Detect which cell encompasses the target text, then output its (x, y) center coordinate. 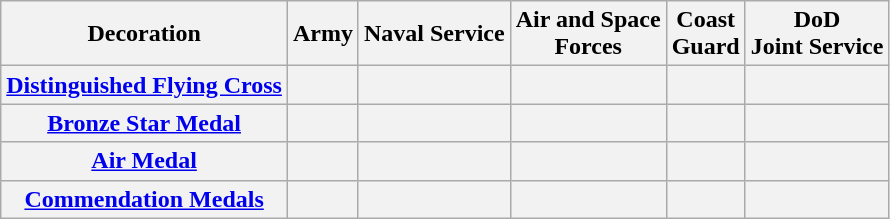
Commendation Medals (144, 199)
Naval Service (434, 34)
Army (322, 34)
DoDJoint Service (817, 34)
Decoration (144, 34)
Distinguished Flying Cross (144, 85)
Air and SpaceForces (588, 34)
CoastGuard (706, 34)
Bronze Star Medal (144, 123)
Air Medal (144, 161)
